Determine the (x, y) coordinate at the center of the cell enclosing the given text.  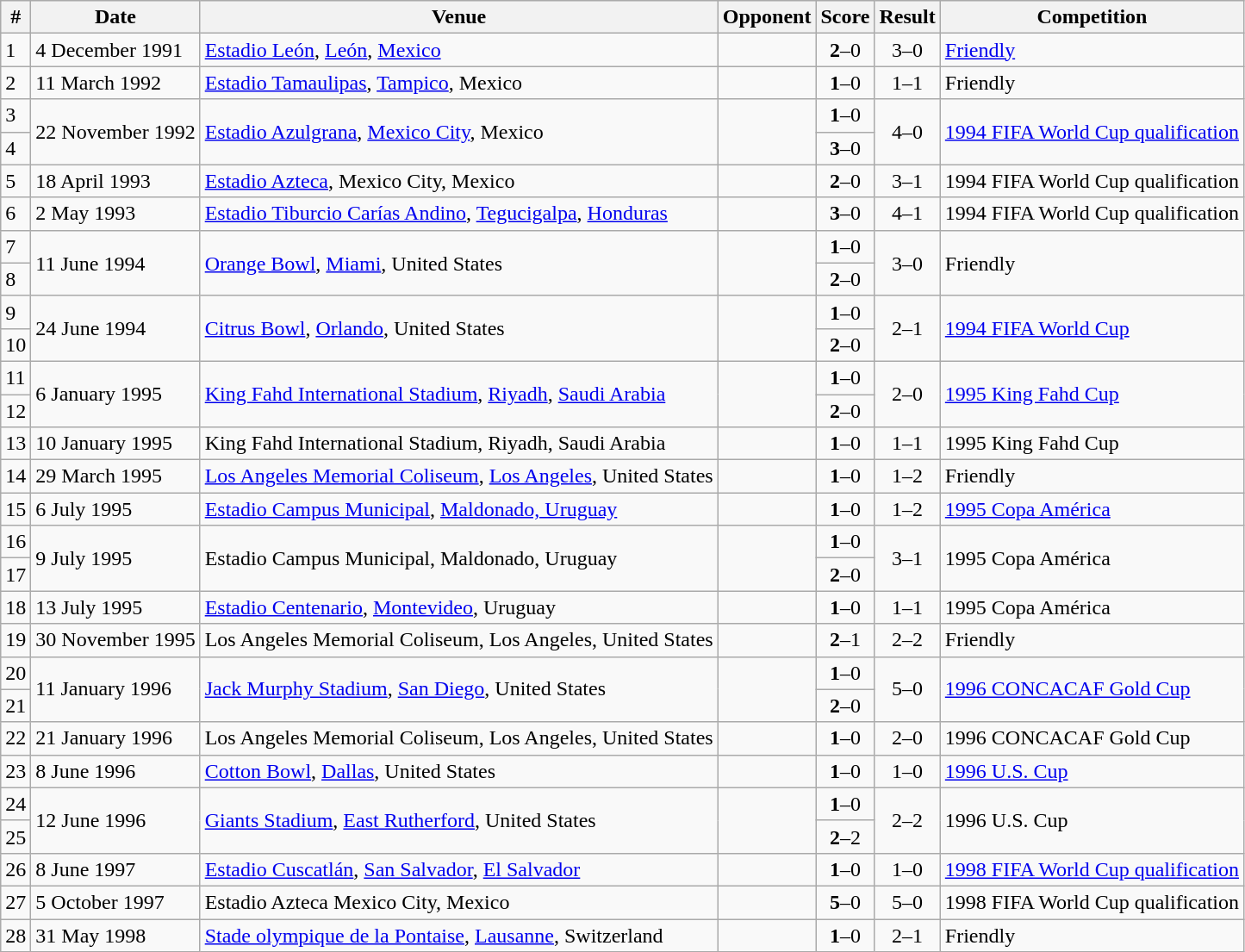
18 April 1993 (115, 181)
6 (16, 214)
21 (16, 706)
27 (16, 902)
Result (907, 17)
11 (16, 377)
Estadio Cuscatlán, San Salvador, El Salvador (458, 869)
4 (16, 148)
28 (16, 935)
Citrus Bowl, Orlando, United States (458, 328)
3 (16, 115)
22 (16, 738)
24 June 1994 (115, 328)
5 (16, 181)
18 (16, 607)
15 (16, 509)
Orange Bowl, Miami, United States (458, 263)
16 (16, 542)
Stade olympique de la Pontaise, Lausanne, Switzerland (458, 935)
Competition (1092, 17)
7 (16, 246)
22 November 1992 (115, 132)
Estadio Azteca, Mexico City, Mexico (458, 181)
24 (16, 804)
10 January 1995 (115, 444)
11 June 1994 (115, 263)
9 (16, 312)
6 July 1995 (115, 509)
11 January 1996 (115, 689)
14 (16, 476)
Estadio Azulgrana, Mexico City, Mexico (458, 132)
10 (16, 345)
Estadio Azteca Mexico City, Mexico (458, 902)
23 (16, 771)
Date (115, 17)
21 January 1996 (115, 738)
# (16, 17)
19 (16, 640)
Estadio Centenario, Montevideo, Uruguay (458, 607)
1994 FIFA World Cup (1092, 328)
Venue (458, 17)
8 June 1997 (115, 869)
Estadio León, León, Mexico (458, 50)
30 November 1995 (115, 640)
Jack Murphy Stadium, San Diego, United States (458, 689)
9 July 1995 (115, 558)
Cotton Bowl, Dallas, United States (458, 771)
Estadio Tiburcio Carías Andino, Tegucigalpa, Honduras (458, 214)
29 March 1995 (115, 476)
12 June 1996 (115, 820)
Score (845, 17)
31 May 1998 (115, 935)
13 (16, 444)
17 (16, 575)
8 (16, 279)
13 July 1995 (115, 607)
4–0 (907, 132)
4 December 1991 (115, 50)
Giants Stadium, East Rutherford, United States (458, 820)
20 (16, 673)
25 (16, 837)
12 (16, 411)
2 (16, 83)
11 March 1992 (115, 83)
5 October 1997 (115, 902)
8 June 1996 (115, 771)
Estadio Tamaulipas, Tampico, Mexico (458, 83)
26 (16, 869)
4–1 (907, 214)
Opponent (767, 17)
1 (16, 50)
6 January 1995 (115, 394)
2 May 1993 (115, 214)
